Return the [x, y] coordinate for the center point of the cell that contains the specified text.  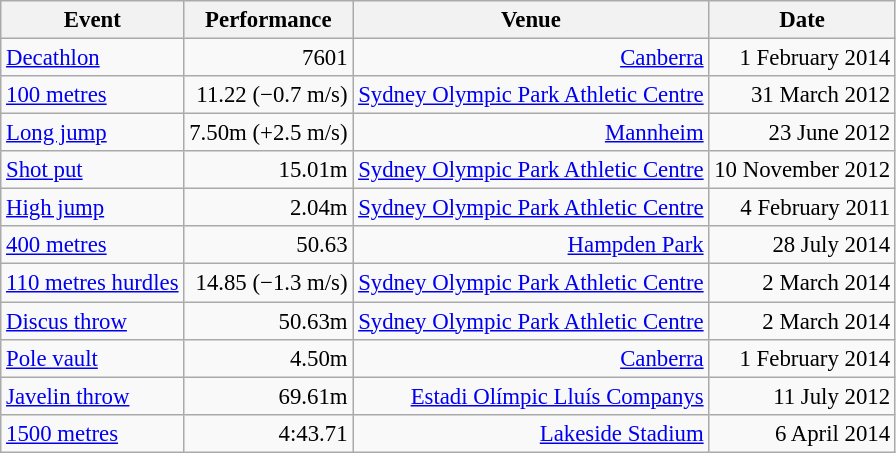
Estadi Olímpic Lluís Companys [531, 396]
50.63 [268, 245]
11.22 (−0.7 m/s) [268, 95]
Venue [531, 20]
6 April 2014 [802, 433]
100 metres [92, 95]
Shot put [92, 170]
High jump [92, 208]
Pole vault [92, 358]
1500 metres [92, 433]
4 February 2011 [802, 208]
31 March 2012 [802, 95]
Discus throw [92, 321]
Event [92, 20]
Long jump [92, 133]
7.50m (+2.5 m/s) [268, 133]
Hampden Park [531, 245]
28 July 2014 [802, 245]
Lakeside Stadium [531, 433]
7601 [268, 58]
11 July 2012 [802, 396]
110 metres hurdles [92, 283]
Javelin throw [92, 396]
Decathlon [92, 58]
400 metres [92, 245]
10 November 2012 [802, 170]
Mannheim [531, 133]
2.04m [268, 208]
50.63m [268, 321]
4:43.71 [268, 433]
23 June 2012 [802, 133]
4.50m [268, 358]
Performance [268, 20]
Date [802, 20]
69.61m [268, 396]
14.85 (−1.3 m/s) [268, 283]
15.01m [268, 170]
